Return the [X, Y] coordinate for the center point of the cell that contains the specified text.  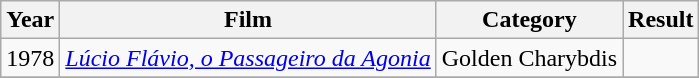
Film [248, 20]
Category [529, 20]
Lúcio Flávio, o Passageiro da Agonia [248, 58]
Result [661, 20]
1978 [30, 58]
Golden Charybdis [529, 58]
Year [30, 20]
